Search for the cell housing the specified text and yield its (X, Y) center coordinate. 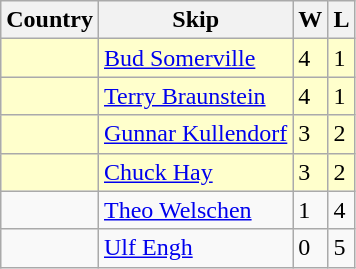
Theo Welschen (195, 210)
W (310, 20)
5 (342, 248)
Country (50, 20)
Chuck Hay (195, 172)
Ulf Engh (195, 248)
L (342, 20)
Gunnar Kullendorf (195, 134)
Bud Somerville (195, 58)
0 (310, 248)
Skip (195, 20)
Terry Braunstein (195, 96)
